Extract the [X, Y] coordinate from the center of the cell holding the provided text.  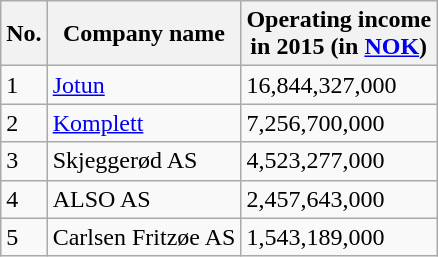
3 [24, 161]
2 [24, 123]
ALSO AS [144, 199]
Carlsen Fritzøe AS [144, 237]
Komplett [144, 123]
No. [24, 34]
Company name [144, 34]
7,256,700,000 [339, 123]
5 [24, 237]
2,457,643,000 [339, 199]
1,543,189,000 [339, 237]
Jotun [144, 85]
4,523,277,000 [339, 161]
Operating incomein 2015 (in NOK) [339, 34]
1 [24, 85]
4 [24, 199]
Skjeggerød AS [144, 161]
16,844,327,000 [339, 85]
